Detect which cell encompasses the target text, then output its (X, Y) center coordinate. 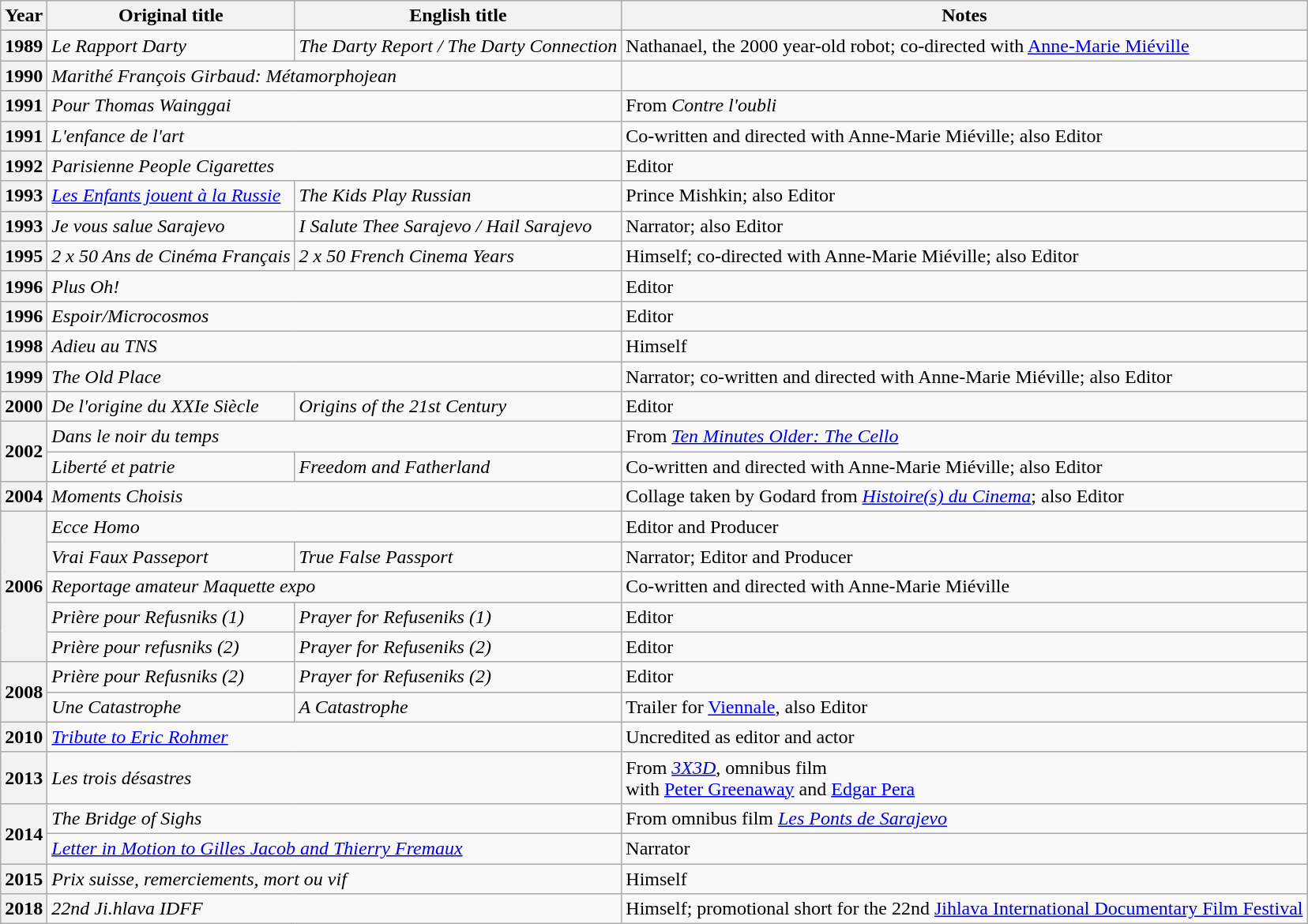
1992 (24, 166)
Les Enfants jouent à la Russie (171, 196)
Prière pour Refusniks (2) (171, 677)
2 x 50 French Cinema Years (458, 256)
Prince Mishkin; also Editor (964, 196)
Narrator (964, 848)
The Kids Play Russian (458, 196)
Adieu au TNS (335, 346)
From Ten Minutes Older: The Cello (964, 437)
Les trois désastres (335, 777)
1998 (24, 346)
Trailer for Viennale, also Editor (964, 707)
Himself; co-directed with Anne-Marie Miéville; also Editor (964, 256)
1995 (24, 256)
2002 (24, 452)
Himself; promotional short for the 22nd Jihlava International Documentary Film Festival (964, 909)
True False Passport (458, 557)
2004 (24, 497)
Origins of the 21st Century (458, 407)
2006 (24, 587)
1999 (24, 377)
Pour Thomas Wainggai (335, 106)
L'enfance de l'art (335, 136)
22nd Ji.hlava IDFF (335, 909)
Editor and Producer (964, 527)
Reportage amateur Maquette expo (335, 587)
Marithé François Girbaud: Métamorphojean (335, 76)
2018 (24, 909)
I Salute Thee Sarajevo / Hail Sarajevo (458, 226)
De l'origine du XXIe Siècle (171, 407)
The Bridge of Sighs (335, 818)
Narrator; also Editor (964, 226)
Narrator; Editor and Producer (964, 557)
Freedom and Fatherland (458, 467)
A Catastrophe (458, 707)
2015 (24, 879)
Vrai Faux Passeport (171, 557)
From omnibus film Les Ponts de Sarajevo (964, 818)
Original title (171, 16)
2010 (24, 737)
Tribute to Eric Rohmer (335, 737)
From 3X3D, omnibus filmwith Peter Greenaway and Edgar Pera (964, 777)
Uncredited as editor and actor (964, 737)
2 x 50 Ans de Cinéma Français (171, 256)
Liberté et patrie (171, 467)
Dans le noir du temps (335, 437)
Espoir/Microcosmos (335, 316)
The Darty Report / The Darty Connection (458, 46)
1990 (24, 76)
Notes (964, 16)
From Contre l'oubli (964, 106)
Une Catastrophe (171, 707)
Prix suisse, remerciements, mort ou vif (335, 879)
Prière pour refusniks (2) (171, 647)
Narrator; co-written and directed with Anne-Marie Miéville; also Editor (964, 377)
Prière pour Refusniks (1) (171, 617)
2000 (24, 407)
2014 (24, 833)
Year (24, 16)
Je vous salue Sarajevo (171, 226)
Plus Oh! (335, 286)
Parisienne People Cigarettes (335, 166)
Collage taken by Godard from Histoire(s) du Cinema; also Editor (964, 497)
Moments Choisis (335, 497)
Letter in Motion to Gilles Jacob and Thierry Fremaux (335, 848)
Co-written and directed with Anne-Marie Miéville (964, 587)
2008 (24, 692)
Le Rapport Darty (171, 46)
Nathanael, the 2000 year-old robot; co-directed with Anne-Marie Miéville (964, 46)
Prayer for Refuseniks (1) (458, 617)
2013 (24, 777)
Ecce Homo (335, 527)
1989 (24, 46)
English title (458, 16)
The Old Place (335, 377)
